Locate the cell with the specified text and output its (x, y) center coordinate. 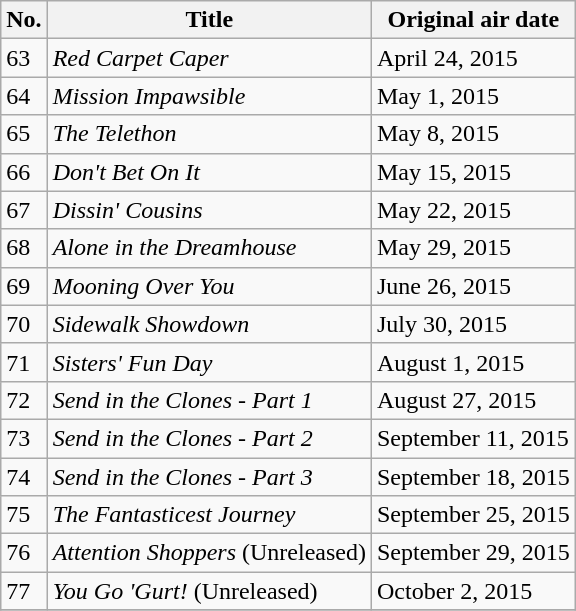
September 18, 2015 (473, 477)
Title (209, 20)
Red Carpet Caper (209, 58)
May 29, 2015 (473, 248)
August 1, 2015 (473, 362)
Send in the Clones - Part 1 (209, 400)
Sidewalk Showdown (209, 324)
Send in the Clones - Part 2 (209, 438)
The Telethon (209, 134)
69 (24, 286)
63 (24, 58)
Mooning Over You (209, 286)
Alone in the Dreamhouse (209, 248)
Mission Impawsible (209, 96)
Attention Shoppers (Unreleased) (209, 553)
No. (24, 20)
Sisters' Fun Day (209, 362)
May 15, 2015 (473, 172)
Don't Bet On It (209, 172)
June 26, 2015 (473, 286)
Original air date (473, 20)
Dissin' Cousins (209, 210)
76 (24, 553)
75 (24, 515)
72 (24, 400)
May 22, 2015 (473, 210)
77 (24, 591)
The Fantasticest Journey (209, 515)
70 (24, 324)
68 (24, 248)
July 30, 2015 (473, 324)
October 2, 2015 (473, 591)
August 27, 2015 (473, 400)
67 (24, 210)
You Go 'Gurt! (Unreleased) (209, 591)
September 29, 2015 (473, 553)
73 (24, 438)
May 8, 2015 (473, 134)
September 25, 2015 (473, 515)
September 11, 2015 (473, 438)
66 (24, 172)
74 (24, 477)
64 (24, 96)
April 24, 2015 (473, 58)
65 (24, 134)
71 (24, 362)
Send in the Clones - Part 3 (209, 477)
May 1, 2015 (473, 96)
